Provide the (x, y) coordinate of the cell's center where the given text is located.  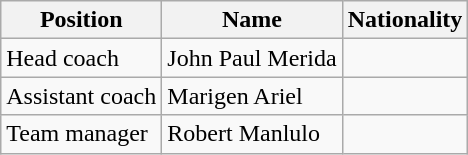
Team manager (82, 134)
Nationality (405, 20)
Position (82, 20)
Assistant coach (82, 96)
John Paul Merida (252, 58)
Marigen Ariel (252, 96)
Name (252, 20)
Head coach (82, 58)
Robert Manlulo (252, 134)
